Detect which cell encompasses the target text, then output its [x, y] center coordinate. 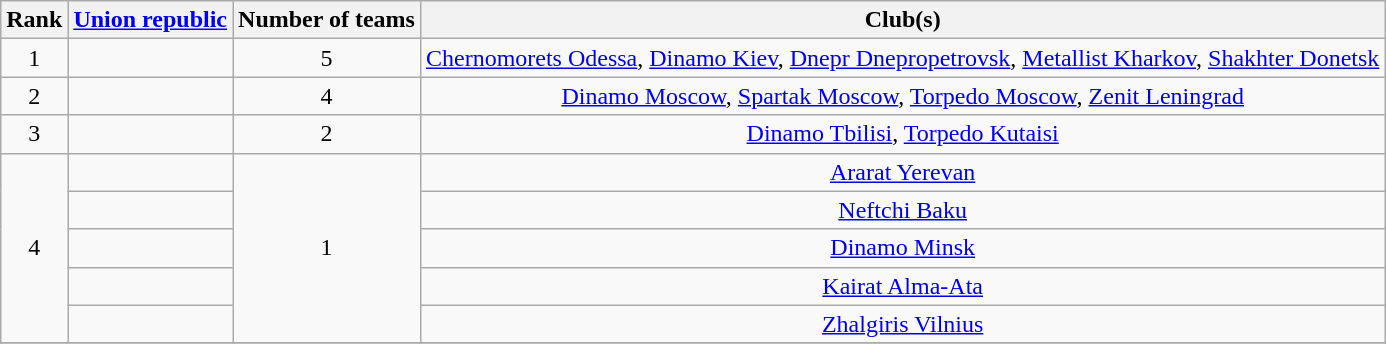
Ararat Yerevan [902, 172]
Number of teams [327, 20]
Zhalgiris Vilnius [902, 324]
Dinamo Tbilisi, Torpedo Kutaisi [902, 134]
Kairat Alma-Ata [902, 286]
5 [327, 58]
Dinamo Moscow, Spartak Moscow, Torpedo Moscow, Zenit Leningrad [902, 96]
Dinamo Minsk [902, 248]
Neftchi Baku [902, 210]
Chernomorets Odessa, Dinamo Kiev, Dnepr Dnepropetrovsk, Metallist Kharkov, Shakhter Donetsk [902, 58]
Rank [34, 20]
Club(s) [902, 20]
3 [34, 134]
Union republic [150, 20]
